Scan for the cell matching the given text and deliver its [x, y] coordinate at center. 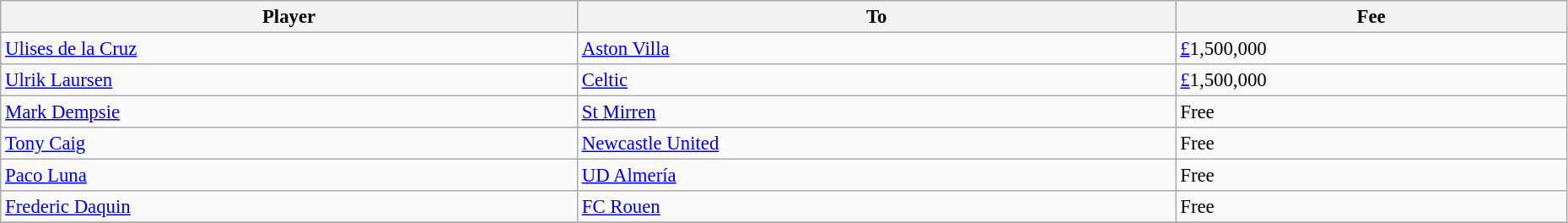
Paco Luna [289, 176]
To [876, 17]
Ulrik Laursen [289, 80]
UD Almería [876, 176]
Celtic [876, 80]
St Mirren [876, 112]
Fee [1371, 17]
Tony Caig [289, 144]
Frederic Daquin [289, 207]
Player [289, 17]
FC Rouen [876, 207]
Newcastle United [876, 144]
Mark Dempsie [289, 112]
Ulises de la Cruz [289, 49]
Aston Villa [876, 49]
